Provide the [X, Y] coordinate of the cell's center where the given text is located.  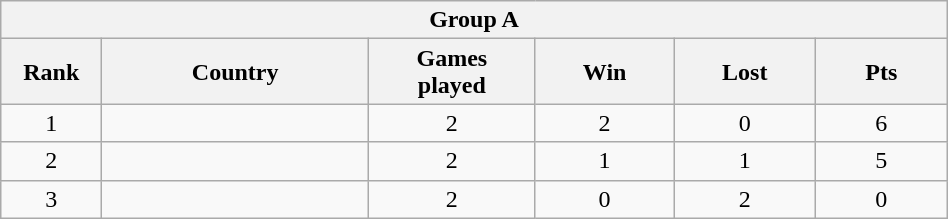
6 [881, 123]
5 [881, 161]
Win [604, 72]
Group A [474, 20]
3 [52, 199]
Pts [881, 72]
Country [236, 72]
Lost [744, 72]
Rank [52, 72]
Games played [452, 72]
